From the cell containing the given text, extract its center point as (X, Y) coordinate. 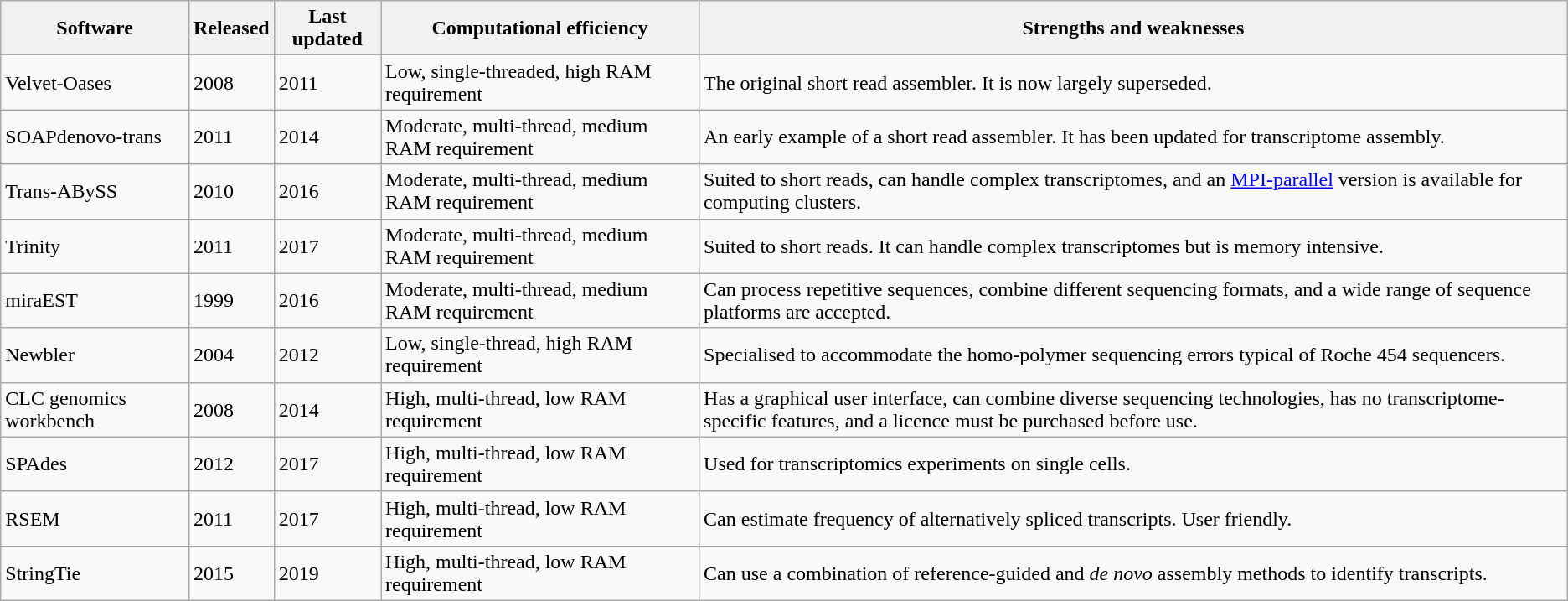
Computational efficiency (540, 28)
RSEM (95, 518)
Released (231, 28)
Suited to short reads, can handle complex transcriptomes, and an MPI-parallel version is available for computing clusters. (1134, 191)
2015 (231, 573)
Velvet-Oases (95, 82)
SOAPdenovo-trans (95, 137)
Trinity (95, 246)
An early example of a short read assembler. It has been updated for transcriptome assembly. (1134, 137)
Can use a combination of reference-guided and de novo assembly methods to identify transcripts. (1134, 573)
miraEST (95, 300)
Suited to short reads. It can handle complex transcriptomes but is memory intensive. (1134, 246)
2004 (231, 355)
SPAdes (95, 464)
Low, single-thread, high RAM requirement (540, 355)
Newbler (95, 355)
Software (95, 28)
Low, single-threaded, high RAM requirement (540, 82)
Can process repetitive sequences, combine different sequencing formats, and a wide range of sequence platforms are accepted. (1134, 300)
1999 (231, 300)
Specialised to accommodate the homo-polymer sequencing errors typical of Roche 454 sequencers. (1134, 355)
Can estimate frequency of alternatively spliced transcripts. User friendly. (1134, 518)
2010 (231, 191)
The original short read assembler. It is now largely superseded. (1134, 82)
StringTie (95, 573)
Last updated (327, 28)
CLC genomics workbench (95, 409)
Strengths and weaknesses (1134, 28)
2019 (327, 573)
Used for transcriptomics experiments on single cells. (1134, 464)
Trans-ABySS (95, 191)
